Return (x, y) of the center of cell containing provided text 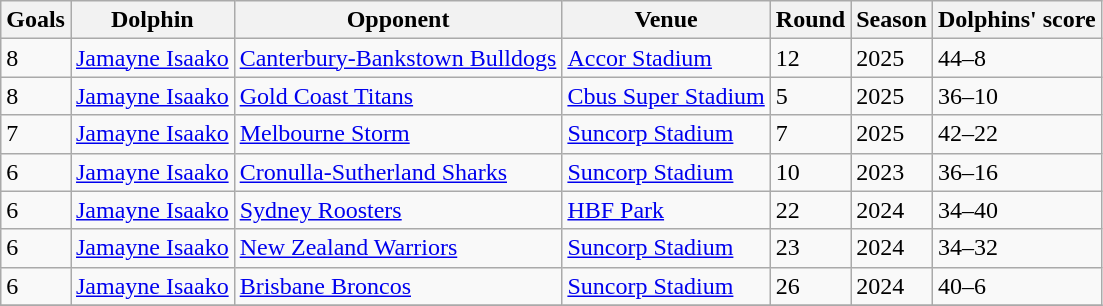
Season (892, 20)
Gold Coast Titans (398, 96)
HBF Park (666, 210)
34–32 (1016, 248)
Opponent (398, 20)
Melbourne Storm (398, 134)
44–8 (1016, 58)
Sydney Roosters (398, 210)
Goals (36, 20)
Venue (666, 20)
5 (810, 96)
26 (810, 286)
34–40 (1016, 210)
40–6 (1016, 286)
23 (810, 248)
Dolphins' score (1016, 20)
Cbus Super Stadium (666, 96)
2023 (892, 172)
Canterbury-Bankstown Bulldogs (398, 58)
Cronulla-Sutherland Sharks (398, 172)
Dolphin (152, 20)
New Zealand Warriors (398, 248)
Round (810, 20)
42–22 (1016, 134)
12 (810, 58)
Brisbane Broncos (398, 286)
Accor Stadium (666, 58)
10 (810, 172)
22 (810, 210)
36–10 (1016, 96)
36–16 (1016, 172)
